Output the (x, y) coordinate of the center of the cell containing the given text.  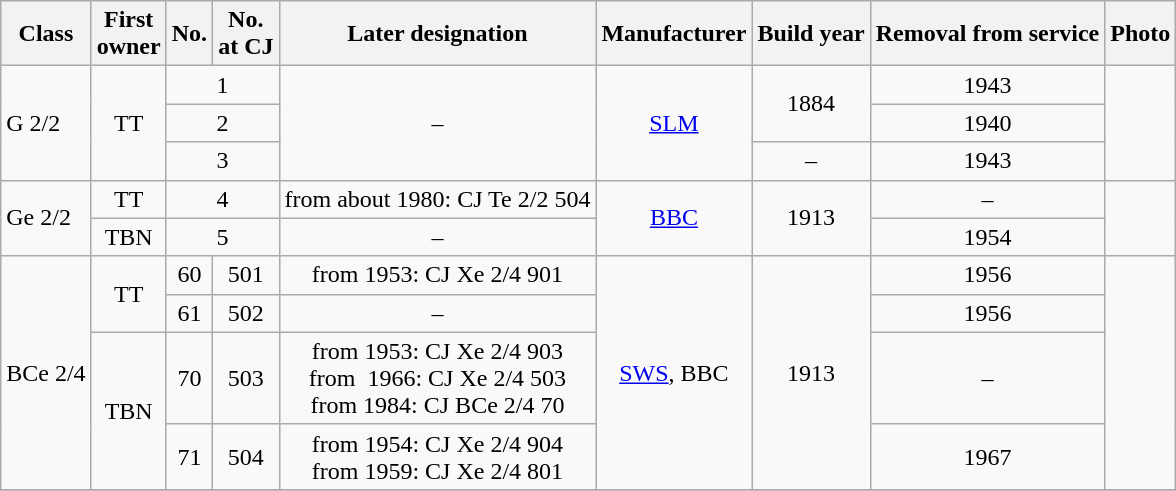
SLM (674, 123)
G 2/2 (46, 123)
60 (189, 275)
Ge 2/2 (46, 218)
70 (189, 378)
503 (246, 378)
Later designation (438, 34)
1967 (988, 456)
5 (222, 237)
2 (222, 123)
from 1953: CJ Xe 2/4 903from 1966: CJ Xe 2/4 503from 1984: CJ BCe 2/4 70 (438, 378)
504 (246, 456)
Removal from service (988, 34)
1884 (811, 104)
from 1953: CJ Xe 2/4 901 (438, 275)
No. (189, 34)
1954 (988, 237)
Firstowner (128, 34)
SWS, BBC (674, 372)
71 (189, 456)
501 (246, 275)
3 (222, 161)
Class (46, 34)
Photo (1140, 34)
BCe 2/4 (46, 372)
1 (222, 85)
61 (189, 313)
BBC (674, 218)
from 1954: CJ Xe 2/4 904from 1959: CJ Xe 2/4 801 (438, 456)
1940 (988, 123)
Manufacturer (674, 34)
from about 1980: CJ Te 2/2 504 (438, 199)
No.at CJ (246, 34)
502 (246, 313)
4 (222, 199)
Build year (811, 34)
